Locate the cell with the specified text and output its (x, y) center coordinate. 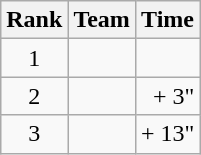
+ 3" (167, 96)
2 (34, 96)
Time (167, 20)
+ 13" (167, 134)
1 (34, 58)
3 (34, 134)
Team (102, 20)
Rank (34, 20)
